Locate the cell with the specified text and output its [X, Y] center coordinate. 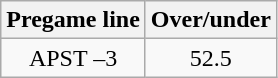
52.5 [210, 58]
Pregame line [74, 20]
Over/under [210, 20]
APST –3 [74, 58]
